Identify which cell holds the provided text, then report its [X, Y] central coordinate. 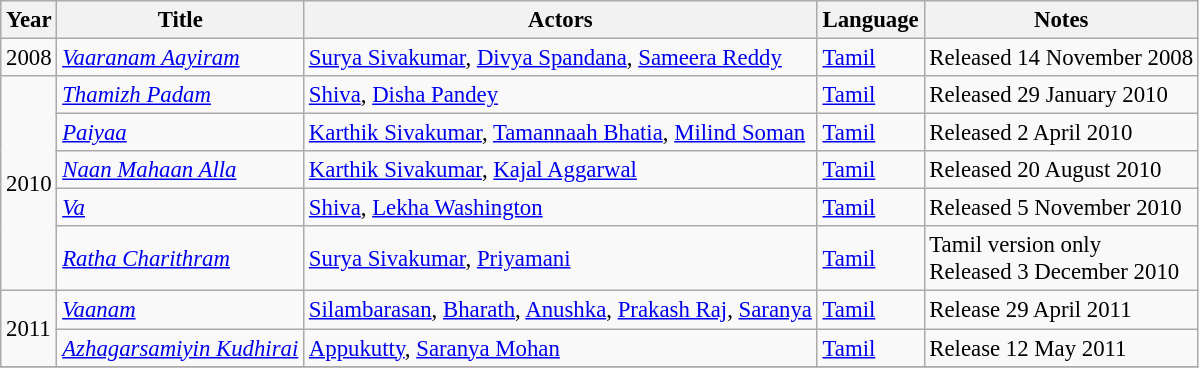
Shiva, Lekha Washington [561, 208]
Released 2 April 2010 [1061, 133]
Paiyaa [180, 133]
Surya Sivakumar, Divya Spandana, Sameera Reddy [561, 58]
Release 12 May 2011 [1061, 348]
Vaanam [180, 310]
Language [870, 20]
Ratha Charithram [180, 258]
Notes [1061, 20]
Azhagarsamiyin Kudhirai [180, 348]
Released 20 August 2010 [1061, 170]
Karthik Sivakumar, Tamannaah Bhatia, Milind Soman [561, 133]
Naan Mahaan Alla [180, 170]
Tamil version onlyReleased 3 December 2010 [1061, 258]
Shiva, Disha Pandey [561, 95]
Year [29, 20]
Silambarasan, Bharath, Anushka, Prakash Raj, Saranya [561, 310]
Actors [561, 20]
Released 5 November 2010 [1061, 208]
2011 [29, 328]
Released 14 November 2008 [1061, 58]
Karthik Sivakumar, Kajal Aggarwal [561, 170]
2010 [29, 184]
Thamizh Padam [180, 95]
Release 29 April 2011 [1061, 310]
Title [180, 20]
Appukutty, Saranya Mohan [561, 348]
Surya Sivakumar, Priyamani [561, 258]
Released 29 January 2010 [1061, 95]
Vaaranam Aayiram [180, 58]
2008 [29, 58]
Va [180, 208]
